Find where the given text appears and provide that cell's center as [x, y] coordinate. 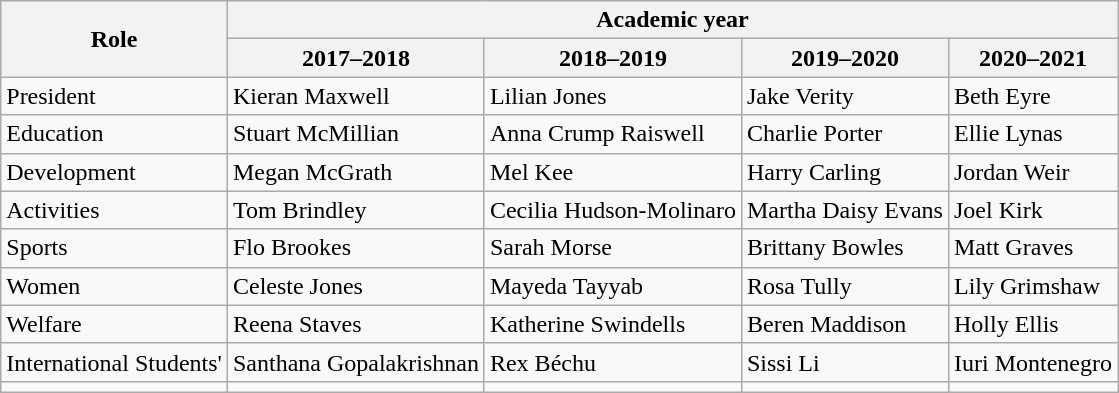
International Students' [114, 362]
President [114, 96]
Beren Maddison [844, 324]
Cecilia Hudson-Molinaro [612, 210]
Santhana Gopalakrishnan [356, 362]
Role [114, 39]
2017–2018 [356, 58]
Stuart McMillian [356, 134]
Iuri Montenegro [1032, 362]
Lily Grimshaw [1032, 286]
Beth Eyre [1032, 96]
Matt Graves [1032, 248]
Ellie Lynas [1032, 134]
Sissi Li [844, 362]
Kieran Maxwell [356, 96]
Sports [114, 248]
Brittany Bowles [844, 248]
Mel Kee [612, 172]
Jordan Weir [1032, 172]
Activities [114, 210]
Tom Brindley [356, 210]
Anna Crump Raiswell [612, 134]
Welfare [114, 324]
Charlie Porter [844, 134]
Harry Carling [844, 172]
Martha Daisy Evans [844, 210]
Megan McGrath [356, 172]
Katherine Swindells [612, 324]
Women [114, 286]
Development [114, 172]
2018–2019 [612, 58]
2020–2021 [1032, 58]
Sarah Morse [612, 248]
Lilian Jones [612, 96]
Jake Verity [844, 96]
Joel Kirk [1032, 210]
Reena Staves [356, 324]
Academic year [672, 20]
Flo Brookes [356, 248]
Rex Béchu [612, 362]
Celeste Jones [356, 286]
Education [114, 134]
Rosa Tully [844, 286]
Holly Ellis [1032, 324]
Mayeda Tayyab [612, 286]
2019–2020 [844, 58]
